Determine the (X, Y) coordinate at the center of the cell enclosing the given text.  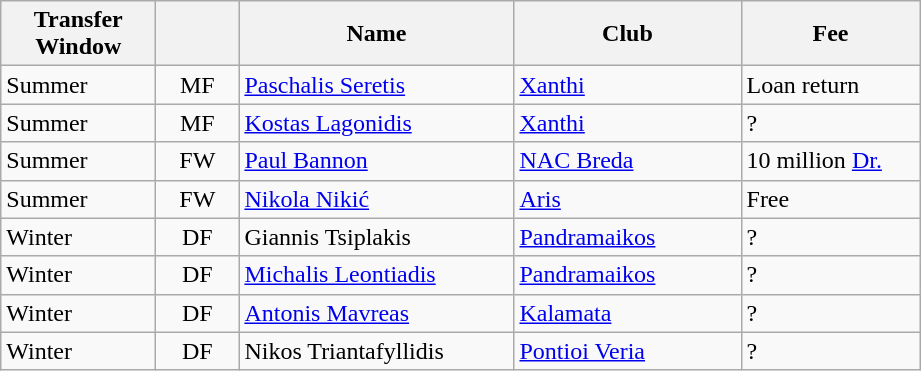
Nikola Nikić (376, 199)
Aris (628, 199)
Loan return (830, 85)
Club (628, 34)
Free (830, 199)
10 million Dr. (830, 161)
Michalis Leontiadis (376, 275)
Antonis Mavreas (376, 313)
Pontioi Veria (628, 351)
Name (376, 34)
Kostas Lagonidis (376, 123)
Nikos Triantafyllidis (376, 351)
Giannis Tsiplakis (376, 237)
NAC Breda (628, 161)
Transfer Window (78, 34)
Kalamata (628, 313)
Fee (830, 34)
Paul Bannon (376, 161)
Paschalis Seretis (376, 85)
